Provide the [x, y] coordinate of the cell's center where the given text is located.  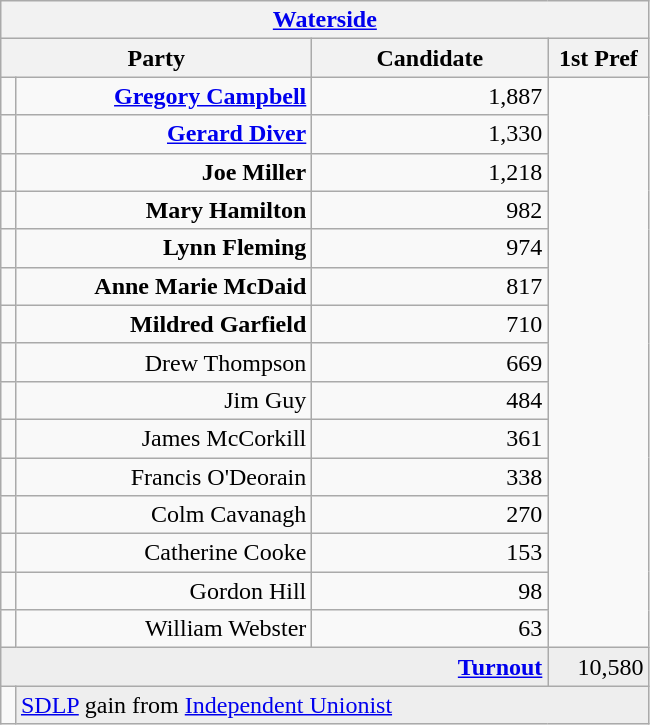
484 [430, 400]
Party [156, 58]
SDLP gain from Independent Unionist [332, 705]
10,580 [598, 667]
Candidate [430, 58]
Turnout [274, 667]
Lynn Fleming [163, 248]
Joe Miller [163, 172]
Jim Guy [163, 400]
1st Pref [598, 58]
James McCorkill [163, 438]
Mildred Garfield [163, 324]
1,218 [430, 172]
Gregory Campbell [163, 96]
1,887 [430, 96]
Catherine Cooke [163, 553]
Waterside [325, 20]
Francis O'Deorain [163, 477]
William Webster [163, 629]
Colm Cavanagh [163, 515]
982 [430, 210]
Gordon Hill [163, 591]
153 [430, 553]
63 [430, 629]
Mary Hamilton [163, 210]
710 [430, 324]
669 [430, 362]
974 [430, 248]
817 [430, 286]
98 [430, 591]
1,330 [430, 134]
Gerard Diver [163, 134]
361 [430, 438]
Drew Thompson [163, 362]
Anne Marie McDaid [163, 286]
270 [430, 515]
338 [430, 477]
